Locate the cell with the specified text and output its (X, Y) center coordinate. 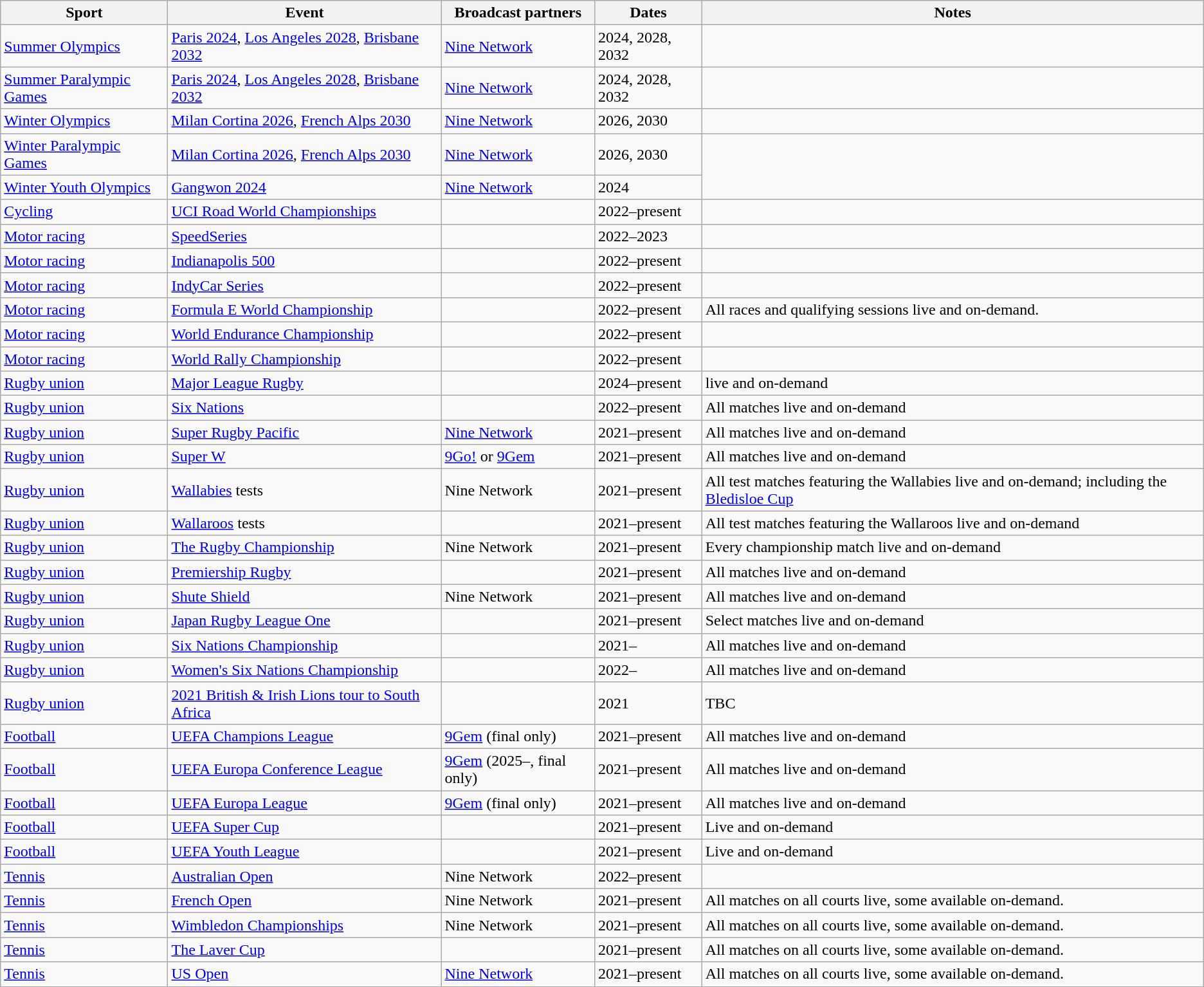
Premiership Rugby (305, 572)
2021 (648, 703)
SpeedSeries (305, 236)
Summer Paralympic Games (84, 88)
The Laver Cup (305, 950)
Event (305, 13)
Australian Open (305, 876)
UEFA Youth League (305, 852)
UEFA Europa League (305, 802)
Wallabies tests (305, 490)
The Rugby Championship (305, 548)
2024 (648, 187)
Super W (305, 457)
Six Nations (305, 408)
live and on-demand (953, 383)
Winter Paralympic Games (84, 154)
Dates (648, 13)
UEFA Super Cup (305, 827)
UCI Road World Championships (305, 212)
All test matches featuring the Wallabies live and on-demand; including the Bledisloe Cup (953, 490)
UEFA Europa Conference League (305, 770)
Winter Youth Olympics (84, 187)
Select matches live and on-demand (953, 621)
Japan Rugby League One (305, 621)
Summer Olympics (84, 46)
Wimbledon Championships (305, 925)
Shute Shield (305, 596)
UEFA Champions League (305, 736)
Major League Rugby (305, 383)
Notes (953, 13)
2022–2023 (648, 236)
Cycling (84, 212)
2021– (648, 645)
Sport (84, 13)
Six Nations Championship (305, 645)
2021 British & Irish Lions tour to South Africa (305, 703)
French Open (305, 901)
Indianapolis 500 (305, 261)
IndyCar Series (305, 285)
Formula E World Championship (305, 309)
All races and qualifying sessions live and on-demand. (953, 309)
World Rally Championship (305, 358)
Broadcast partners (518, 13)
TBC (953, 703)
Gangwon 2024 (305, 187)
Women's Six Nations Championship (305, 670)
Wallaroos tests (305, 523)
All test matches featuring the Wallaroos live and on-demand (953, 523)
World Endurance Championship (305, 334)
9Go! or 9Gem (518, 457)
9Gem (2025–, final only) (518, 770)
Every championship match live and on-demand (953, 548)
2022– (648, 670)
Super Rugby Pacific (305, 432)
US Open (305, 974)
2024–present (648, 383)
Winter Olympics (84, 121)
